Return the [x, y] coordinate for the center point of the cell that contains the specified text.  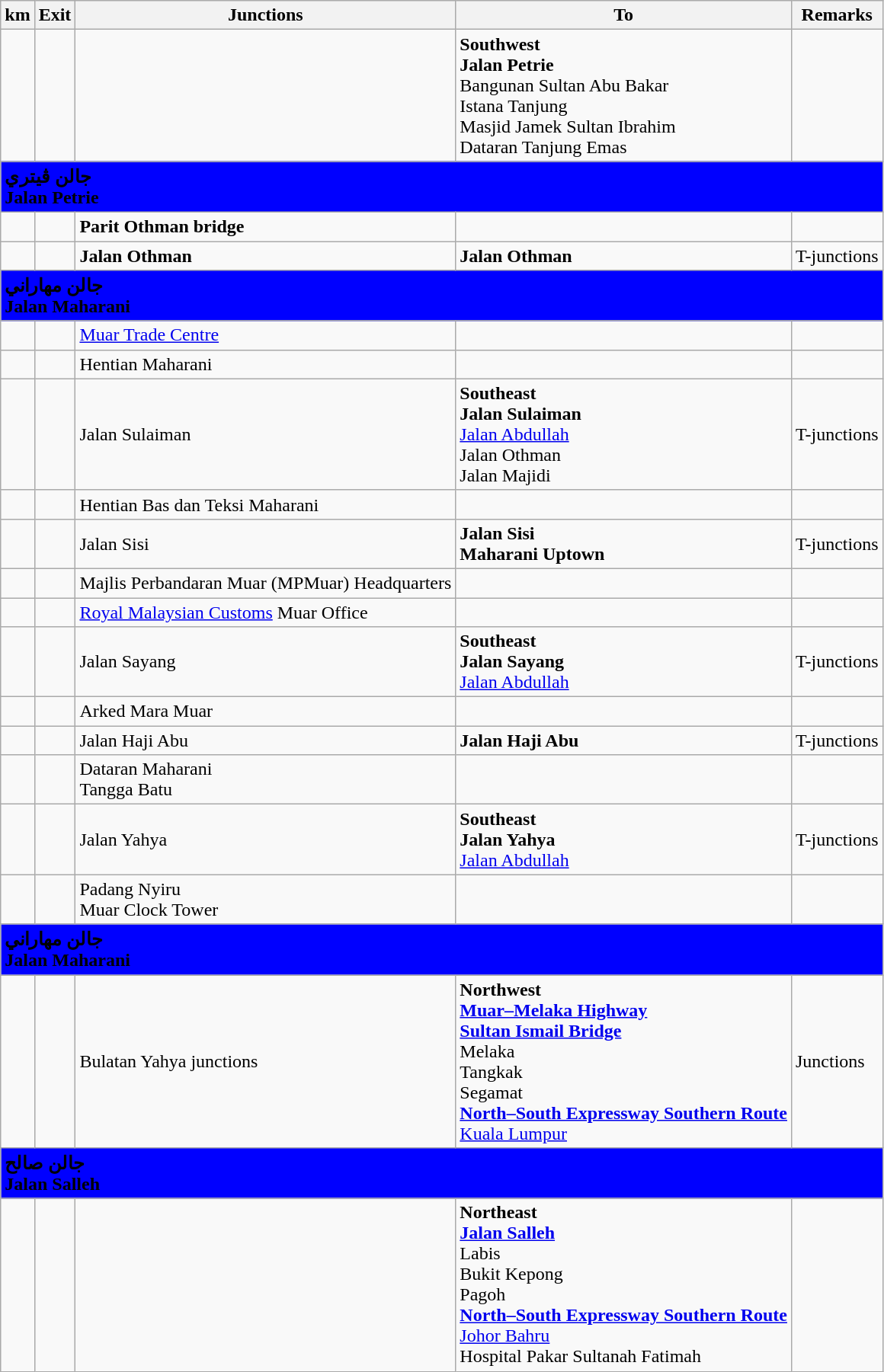
Hentian Bas dan Teksi Maharani [265, 504]
Majlis Perbandaran Muar (MPMuar) Headquarters [265, 583]
Northwest Muar–Melaka HighwaySultan Ismail Bridge Melaka Tangkak Segamat North–South Expressway Southern RouteKuala Lumpur [623, 1062]
Jalan Sulaiman [265, 434]
Hentian Maharani [265, 364]
Dataran MaharaniTangga Batu [265, 780]
SoutheastJalan SayangJalan Abdullah [623, 662]
Arked Mara Muar [265, 712]
جالن ڤيتريJalan Petrie [442, 187]
km [18, 15]
Parit Othman bridge [265, 226]
Jalan Yahya [265, 840]
Exit [55, 15]
Padang NyiruMuar Clock Tower [265, 899]
Royal Malaysian Customs Muar Office [265, 612]
To [623, 15]
Remarks [837, 15]
SoutheastJalan YahyaJalan Abdullah [623, 840]
جالن صالحJalan Salleh [442, 1173]
Northeast Jalan Salleh Labis Bukit Kepong Pagoh North–South Expressway Southern RouteJohor BahruHospital Pakar Sultanah Fatimah [623, 1284]
Muar Trade Centre [265, 335]
Jalan SisiMaharani Uptown [623, 544]
SouthwestJalan PetrieBangunan Sultan Abu BakarIstana TanjungMasjid Jamek Sultan IbrahimDataran Tanjung Emas [623, 96]
Bulatan Yahya junctions [265, 1062]
Jalan Sisi [265, 544]
Jalan Sayang [265, 662]
SoutheastJalan SulaimanJalan AbdullahJalan OthmanJalan Majidi [623, 434]
